Find where the given text appears and provide that cell's center as [X, Y] coordinate. 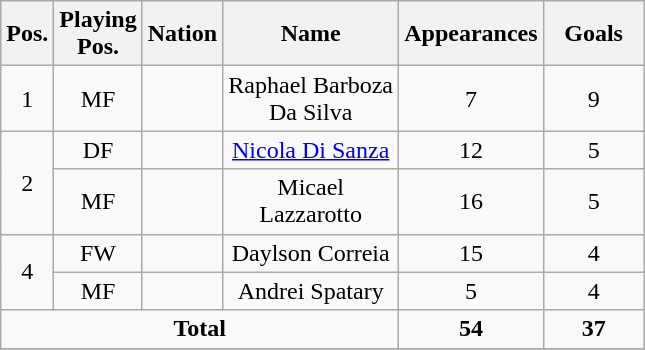
2 [28, 182]
Appearances [471, 34]
37 [594, 329]
Total [200, 329]
1 [28, 98]
Goals [594, 34]
15 [471, 253]
FW [98, 253]
Andrei Spatary [311, 291]
Micael Lazzarotto [311, 202]
Nation [182, 34]
16 [471, 202]
Raphael Barboza Da Silva [311, 98]
12 [471, 150]
Playing Pos. [98, 34]
54 [471, 329]
7 [471, 98]
Name [311, 34]
9 [594, 98]
Nicola Di Sanza [311, 150]
Pos. [28, 34]
DF [98, 150]
Daylson Correia [311, 253]
